Scan for the cell matching the given text and deliver its [x, y] coordinate at center. 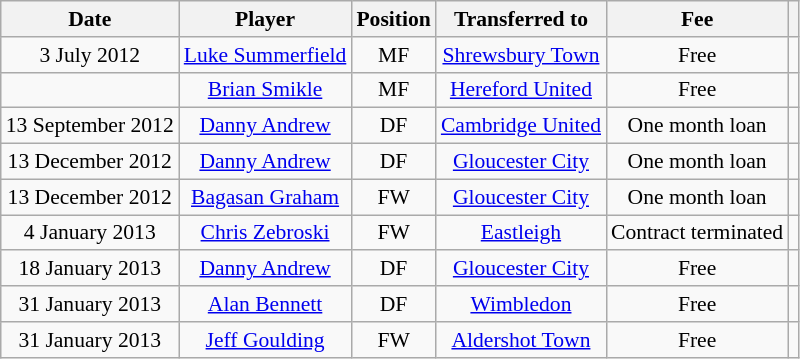
Cambridge United [521, 126]
Aldershot Town [521, 340]
13 September 2012 [90, 126]
Alan Bennett [266, 304]
Wimbledon [521, 304]
Fee [697, 19]
Luke Summerfield [266, 55]
4 January 2013 [90, 233]
Brian Smikle [266, 90]
Chris Zebroski [266, 233]
Position [393, 19]
Transferred to [521, 19]
Bagasan Graham [266, 197]
3 July 2012 [90, 55]
Jeff Goulding [266, 340]
Player [266, 19]
Shrewsbury Town [521, 55]
18 January 2013 [90, 269]
Hereford United [521, 90]
Contract terminated [697, 233]
Eastleigh [521, 233]
Date [90, 19]
